Detect which cell encompasses the target text, then output its (x, y) center coordinate. 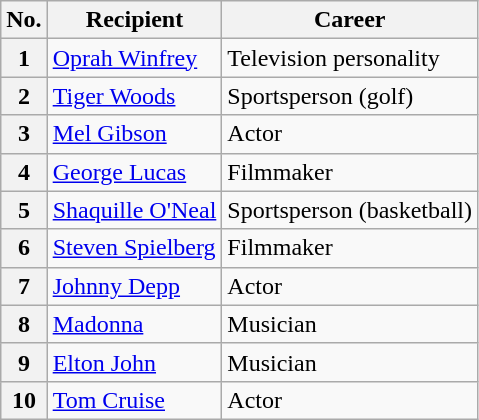
5 (24, 210)
Sportsperson (golf) (350, 96)
6 (24, 248)
Sportsperson (basketball) (350, 210)
Career (350, 20)
7 (24, 286)
No. (24, 20)
9 (24, 362)
George Lucas (134, 172)
Elton John (134, 362)
1 (24, 58)
8 (24, 324)
3 (24, 134)
Television personality (350, 58)
Tom Cruise (134, 400)
Oprah Winfrey (134, 58)
2 (24, 96)
Mel Gibson (134, 134)
Shaquille O'Neal (134, 210)
Johnny Depp (134, 286)
4 (24, 172)
Madonna (134, 324)
Tiger Woods (134, 96)
Recipient (134, 20)
10 (24, 400)
Steven Spielberg (134, 248)
